Extract the (X, Y) coordinate from the center of the cell holding the provided text.  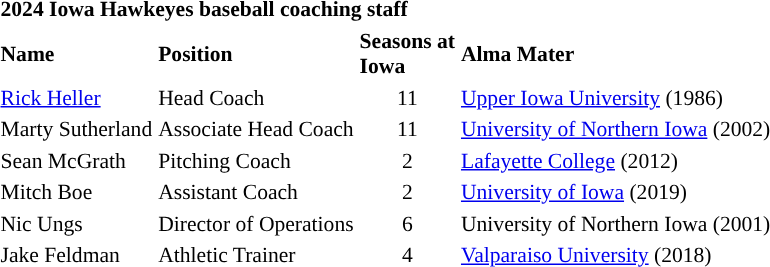
Assistant Coach (256, 192)
Position (256, 53)
Pitching Coach (256, 160)
Head Coach (256, 98)
Director of Operations (256, 224)
6 (407, 224)
Seasons atIowa (407, 53)
Associate Head Coach (256, 129)
